From the cell containing the given text, extract its center point as [X, Y] coordinate. 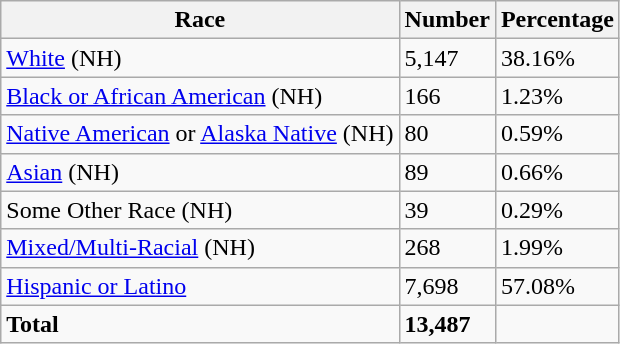
13,487 [447, 324]
268 [447, 248]
7,698 [447, 286]
Mixed/Multi-Racial (NH) [200, 248]
Hispanic or Latino [200, 286]
0.66% [557, 172]
166 [447, 96]
Black or African American (NH) [200, 96]
89 [447, 172]
1.23% [557, 96]
5,147 [447, 58]
1.99% [557, 248]
38.16% [557, 58]
80 [447, 134]
Some Other Race (NH) [200, 210]
39 [447, 210]
Number [447, 20]
57.08% [557, 286]
Native American or Alaska Native (NH) [200, 134]
White (NH) [200, 58]
0.59% [557, 134]
Percentage [557, 20]
Total [200, 324]
Asian (NH) [200, 172]
Race [200, 20]
0.29% [557, 210]
